Find where the given text appears and provide that cell's center as [x, y] coordinate. 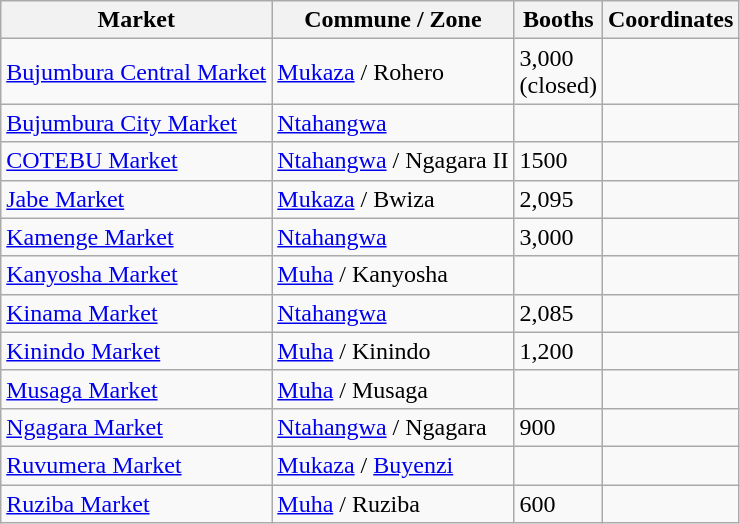
3,000(closed) [558, 72]
Muha / Kinindo [393, 351]
Kanyosha Market [136, 275]
3,000 [558, 237]
2,095 [558, 199]
Mukaza / Bwiza [393, 199]
Kamenge Market [136, 237]
Muha / Kanyosha [393, 275]
Muha / Ruziba [393, 503]
Commune / Zone [393, 20]
2,085 [558, 313]
Mukaza / Rohero [393, 72]
Musaga Market [136, 389]
Ruvumera Market [136, 465]
Ruziba Market [136, 503]
Booths [558, 20]
Bujumbura City Market [136, 123]
Kinindo Market [136, 351]
900 [558, 427]
Coordinates [670, 20]
COTEBU Market [136, 161]
Ntahangwa / Ngagara [393, 427]
Kinama Market [136, 313]
1,200 [558, 351]
1500 [558, 161]
Mukaza / Buyenzi [393, 465]
Market [136, 20]
600 [558, 503]
Bujumbura Central Market [136, 72]
Jabe Market [136, 199]
Ntahangwa / Ngagara II [393, 161]
Ngagara Market [136, 427]
Muha / Musaga [393, 389]
